Search for the cell housing the specified text and yield its [x, y] center coordinate. 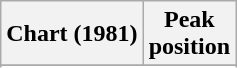
Peakposition [189, 34]
Chart (1981) [72, 34]
